Return (X, Y) of the center of cell containing provided text 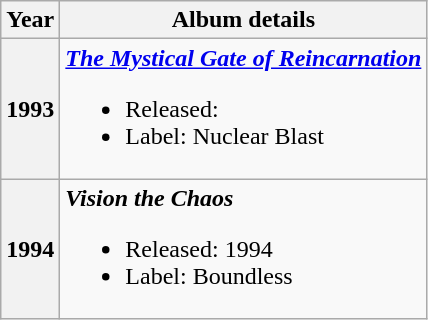
Year (30, 20)
Vision the ChaosReleased: 1994Label: Boundless (244, 249)
1993 (30, 109)
The Mystical Gate of ReincarnationReleased: Label: Nuclear Blast (244, 109)
1994 (30, 249)
Album details (244, 20)
